Pinpoint the cell where the given text exists, returning its [X, Y] midpoint coordinate. 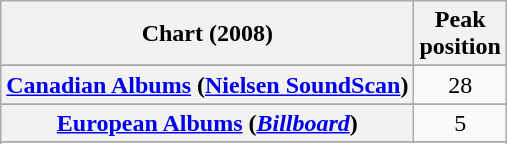
Peakposition [460, 34]
Chart (2008) [208, 34]
Canadian Albums (Nielsen SoundScan) [208, 85]
European Albums (Billboard) [208, 123]
28 [460, 85]
5 [460, 123]
